Pinpoint the cell where the given text exists, returning its [x, y] midpoint coordinate. 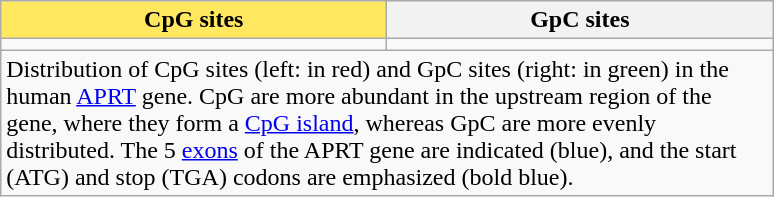
GpC sites [580, 20]
CpG sites [194, 20]
